Search for the cell housing the specified text and yield its (x, y) center coordinate. 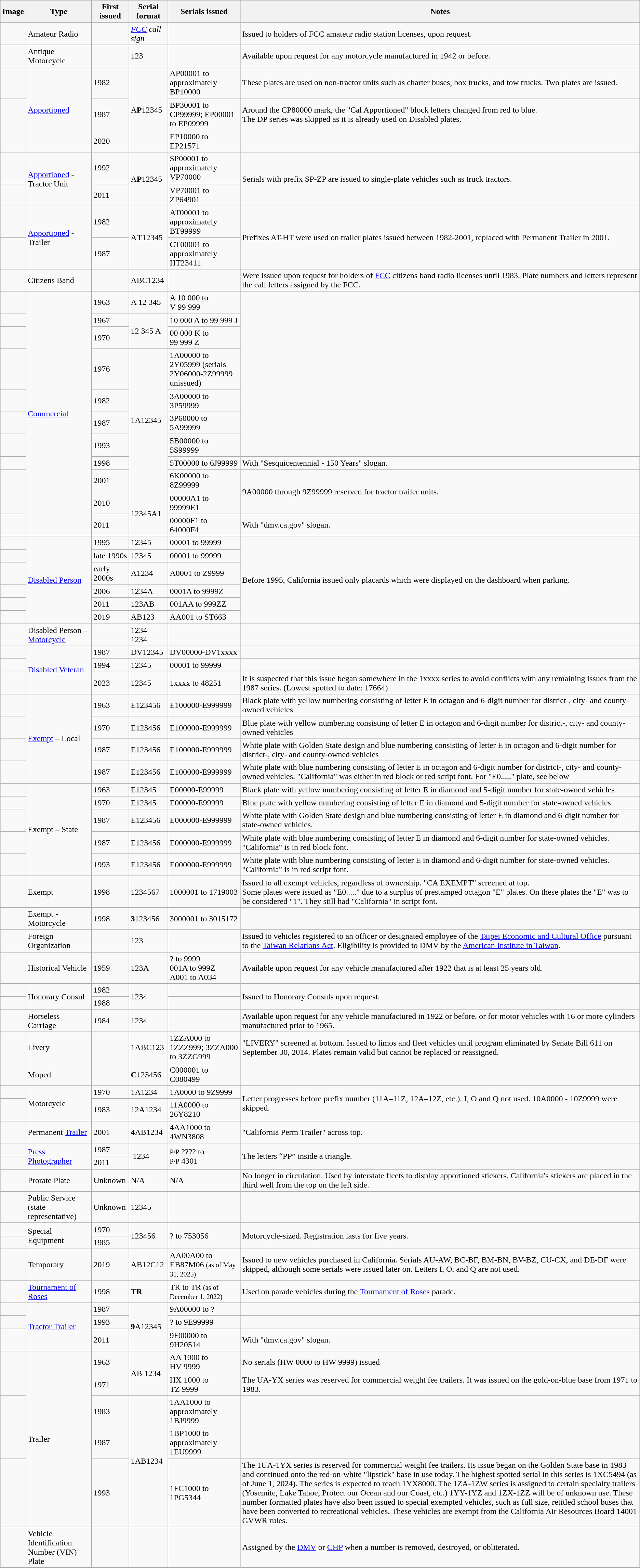
A1234 (148, 573)
1A1234 (148, 1092)
Disabled Person – Motorcycle (59, 634)
With "Sesquicentennial - 150 Years" slogan. (440, 463)
Exempt - Motorcycle (59, 918)
1234A (148, 591)
6K00000 to 8Z99999 (204, 480)
4AB1234 (148, 1132)
A 10 000 to V 99 999 (204, 302)
AA001 to ST663 (204, 617)
SP00001 to approximately VP70000 (204, 168)
Commercial (59, 414)
The UA-YX series was reserved for commercial weight fee trailers. It was issued on the gold-on-blue base from 1971 to 1983. (440, 1384)
Foreign Organization (59, 941)
9A00000 through 9Z99999 reserved for tractor trailer units. (440, 492)
1AA1000 to approximately 1BJ9999 (204, 1411)
Assigned by the DMV or CHP when a number is removed, destroyed, or obliterated. (440, 1547)
EP10000 to EP21571 (204, 141)
TR (148, 1291)
? to 9999 001A to 999Z A001 to A034 (204, 968)
AB 1234 (148, 1373)
Prorate Plate (59, 1180)
Prefixes AT-HT were used on trailer plates issued between 1982-2001, replaced with Permanent Trailer in 2001. (440, 237)
AA 1000 to HV 9999 (204, 1362)
001AA to 999ZZ (204, 604)
Trailer (59, 1439)
Apportioned (59, 109)
AB12C12 (148, 1265)
00 000 K to 99 999 Z (204, 338)
3123456 (148, 918)
White plate with blue numbering consisting of letter E in diamond and 6-digit number for state-owned vehicles. "California" is in red script font. (440, 865)
123AB (148, 604)
4AA1000 to 4WN3808 (204, 1132)
DV00000-DV1xxxx (204, 652)
12A1234 (148, 1110)
1992 (110, 168)
1994 (110, 665)
White plate with Golden State design and blue numbering consisting of letter E in diamond and 6-digit number for state-owned vehicles. (440, 820)
Horseless Carriage (59, 1021)
1A00000 to 2Y05999 (serials 2Y06000-2Z99999 unissued) (204, 370)
2006 (110, 591)
Available upon request for any vehicle manufactured in 1922 or before, or for motor vehicles with 16 or more cylinders manufactured prior to 1965. (440, 1021)
5B00000 to 5S99999 (204, 445)
3P60000 to 5A99999 (204, 423)
1BP1000 to approximately 1EU9999 (204, 1443)
TR to TR (as of December 1, 2022) (204, 1291)
Amateur Radio (59, 34)
1985 (110, 1242)
Letter progresses before prefix number (11A–11Z, 12A–12Z, etc.). I, O and Q not used. 10A0000 - 10Z9999 were skipped. (440, 1103)
1A0000 to 9Z9999 (204, 1092)
9A00000 to ? (204, 1309)
No serials (HW 0000 to HW 9999) issued (440, 1362)
Livery (59, 1048)
9F00000 to 9H20514 (204, 1340)
1971 (110, 1384)
0001A to 9999Z (204, 591)
AB123 (148, 617)
The letters “PP” inside a triangle. (440, 1156)
"California Perm Trailer" across top. (440, 1132)
Exempt – State (59, 829)
Disabled Person (59, 580)
Disabled Veteran (59, 670)
Issued to Honorary Consuls upon request. (440, 997)
FCC call sign (148, 34)
Black plate with yellow numbering consisting of letter E in diamond and 5-digit number for state-owned vehicles (440, 790)
1988 (110, 1003)
12341234 (148, 634)
1959 (110, 968)
DV12345 (148, 652)
Before 1995, California issued only placards which were displayed on the dashboard when parking. (440, 580)
00000A1 to 99999E1 (204, 503)
AT00001 to approximately BT99999 (204, 222)
Press Photographer (59, 1156)
5T00000 to 6J99999 (204, 463)
1995 (110, 543)
1ZZA000 to 1ZZZ999; 3ZZA000 to 3ZZG999 (204, 1048)
Issued to holders of FCC amateur radio station licenses, upon request. (440, 34)
C000001 to C080499 (204, 1074)
These plates are used on non-tractor units such as charter buses, box trucks, and tow trucks. Two plates are issued. (440, 83)
early 2000s (110, 573)
1967 (110, 320)
Exempt (59, 892)
1xxxx to 48251 (204, 683)
10 000 A to 99 999 J (204, 320)
9A12345 (148, 1327)
Type (59, 12)
1A12345 (148, 420)
3A00000 to 3P59999 (204, 401)
Blue plate with yellow numbering consisting of letter E in octagon and 6-digit number for district-, city- and county-owned vehicles (440, 727)
Available upon request for any vehicle manufactured after 1922 that is at least 25 years old. (440, 968)
1AB1234 (148, 1461)
Blue plate with yellow numbering consisting of letter E in diamond and 5-digit number for state-owned vehicles (440, 803)
Motorcycle-sized. Registration lasts for five years. (440, 1236)
Honorary Consul (59, 997)
HX 1000 to TZ 9999 (204, 1384)
Serials issued (204, 12)
Black plate with yellow numbering consisting of letter E in octagon and 6-digit number for district-, city- and county-owned vehicles (440, 705)
00000F1 to 64000F4 (204, 525)
1000001 to 1719003 (204, 892)
Exempt – Local (59, 739)
Notes (440, 12)
11A0000 to 26Y8210 (204, 1110)
Serials with prefix SP-ZP are issued to single-plate vehicles such as truck tractors. (440, 179)
Vehicle Identification Number (VIN) Plate (59, 1547)
1ABC123 (148, 1048)
12 345 A (148, 331)
Moped (59, 1074)
ABC1234 (148, 280)
? to 9E99999 (204, 1322)
A 12 345 (148, 302)
3000001 to 3015172 (204, 918)
BP30001 to CP99999; EP00001 to EP09999 (204, 114)
Public Service (state representative) (59, 1207)
Motorcycle (59, 1103)
Temporary (59, 1265)
Special Equipment (59, 1236)
Apportioned - Tractor Unit (59, 179)
2020 (110, 141)
White plate with blue numbering consisting of letter E in diamond and 6-digit number for state-owned vehicles. "California" is in red block font. (440, 842)
A0001 to Z9999 (204, 573)
Historical Vehicle (59, 968)
AT12345 (148, 237)
Citizens Band (59, 280)
123456 (148, 1236)
VP70001 to ZP64901 (204, 195)
late 1990s (110, 556)
Apportioned - Trailer (59, 237)
Antique Motorcycle (59, 56)
2023 (110, 683)
2010 (110, 503)
P/P ???? toP/P 4301 (204, 1156)
First issued (110, 12)
123A (148, 968)
C123456 (148, 1074)
? to 753056 (204, 1236)
12345A1 (148, 514)
1234567 (148, 892)
1984 (110, 1021)
AP00001 to approximately BP10000 (204, 83)
Permanent Trailer (59, 1132)
Tractor Trailer (59, 1327)
Image (13, 12)
1FC1000 to 1PG5344 (204, 1493)
Used on parade vehicles during the Tournament of Roses parade. (440, 1291)
Serial format (148, 12)
CT00001 to approximately HT23411 (204, 253)
1976 (110, 370)
Available upon request for any motorcycle manufactured in 1942 or before. (440, 56)
AA00A00 to EB87M06 (as of May 31, 2025) (204, 1265)
Tournament of Roses (59, 1291)
